Find where the given text appears and provide that cell's center as [x, y] coordinate. 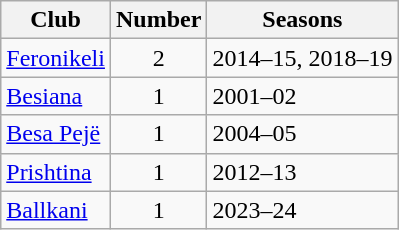
Seasons [302, 20]
Prishtina [56, 172]
Feronikeli [56, 58]
2014–15, 2018–19 [302, 58]
Besiana [56, 96]
2001–02 [302, 96]
Ballkani [56, 210]
Club [56, 20]
2012–13 [302, 172]
Number [158, 20]
2023–24 [302, 210]
2004–05 [302, 134]
Besa Pejë [56, 134]
2 [158, 58]
